Provide the [X, Y] coordinate of the cell's center where the given text is located.  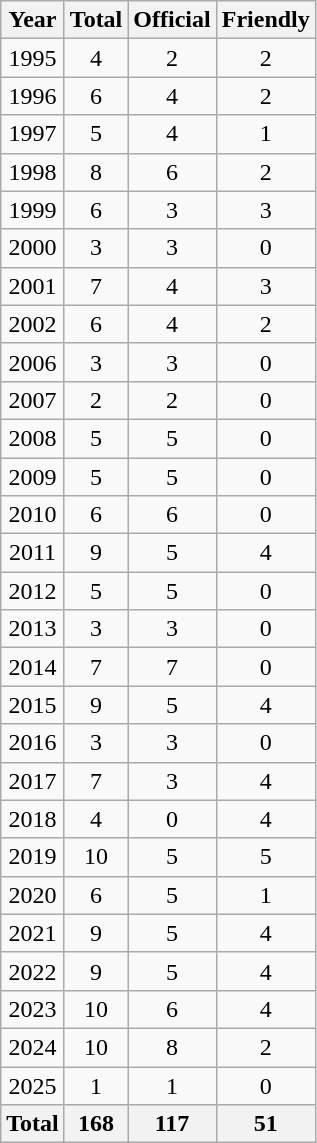
2022 [33, 971]
51 [266, 1124]
2015 [33, 705]
2016 [33, 743]
1995 [33, 58]
2025 [33, 1085]
2020 [33, 895]
1996 [33, 96]
Friendly [266, 20]
2024 [33, 1047]
2009 [33, 477]
1997 [33, 134]
168 [96, 1124]
117 [172, 1124]
2014 [33, 667]
2000 [33, 248]
2012 [33, 591]
1999 [33, 210]
2010 [33, 515]
Year [33, 20]
2006 [33, 362]
2018 [33, 819]
2021 [33, 933]
2011 [33, 553]
1998 [33, 172]
2023 [33, 1009]
2002 [33, 324]
2013 [33, 629]
2017 [33, 781]
2001 [33, 286]
Official [172, 20]
2008 [33, 438]
2007 [33, 400]
2019 [33, 857]
